Return (x, y) of the center of cell containing provided text 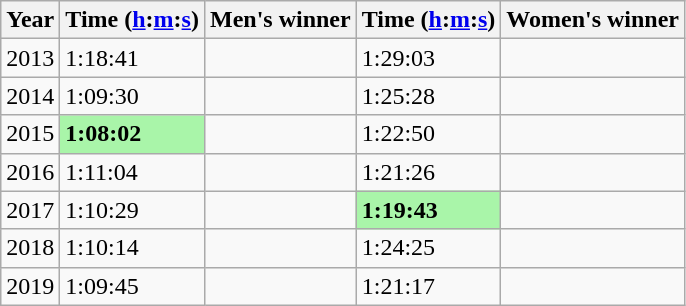
2017 (30, 210)
2018 (30, 248)
1:10:29 (132, 210)
1:10:14 (132, 248)
2016 (30, 172)
1:21:26 (428, 172)
2019 (30, 286)
2014 (30, 96)
1:09:30 (132, 96)
Year (30, 20)
2013 (30, 58)
1:08:02 (132, 134)
1:18:41 (132, 58)
1:22:50 (428, 134)
1:11:04 (132, 172)
1:25:28 (428, 96)
1:19:43 (428, 210)
1:29:03 (428, 58)
Women's winner (593, 20)
2015 (30, 134)
1:09:45 (132, 286)
1:24:25 (428, 248)
Men's winner (280, 20)
1:21:17 (428, 286)
